Determine the [X, Y] coordinate at the center of the cell enclosing the given text.  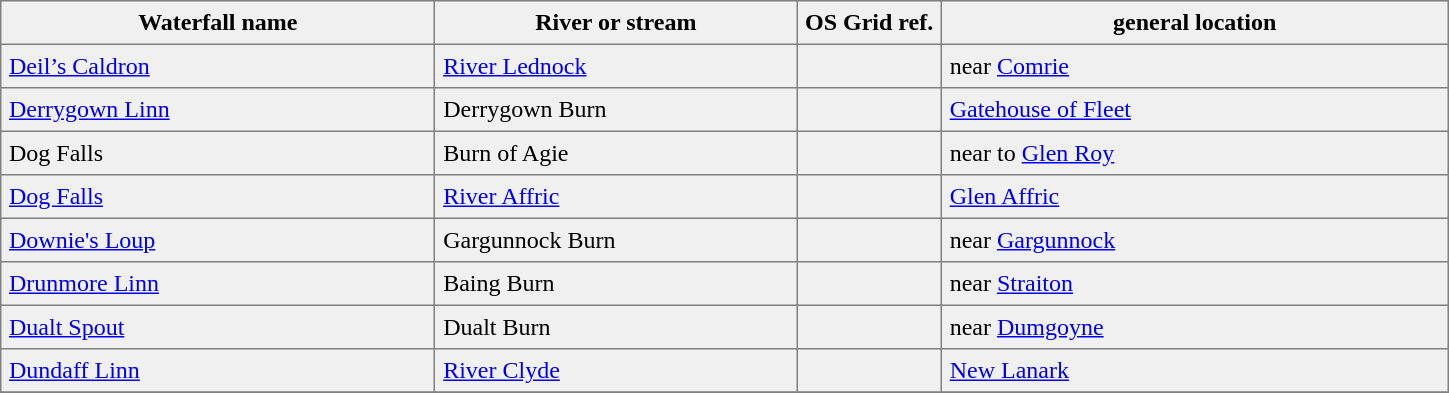
OS Grid ref. [870, 23]
River Lednock [616, 66]
Downie's Loup [218, 240]
Derrygown Burn [616, 110]
Gargunnock Burn [616, 240]
Dualt Spout [218, 327]
near Gargunnock [1194, 240]
Baing Burn [616, 284]
River Affric [616, 197]
general location [1194, 23]
Derrygown Linn [218, 110]
Dualt Burn [616, 327]
near Dumgoyne [1194, 327]
River Clyde [616, 371]
Waterfall name [218, 23]
Dundaff Linn [218, 371]
Burn of Agie [616, 153]
Drunmore Linn [218, 284]
Glen Affric [1194, 197]
Deil’s Caldron [218, 66]
near to Glen Roy [1194, 153]
near Comrie [1194, 66]
near Straiton [1194, 284]
New Lanark [1194, 371]
Gatehouse of Fleet [1194, 110]
River or stream [616, 23]
